Search for the cell housing the specified text and yield its (x, y) center coordinate. 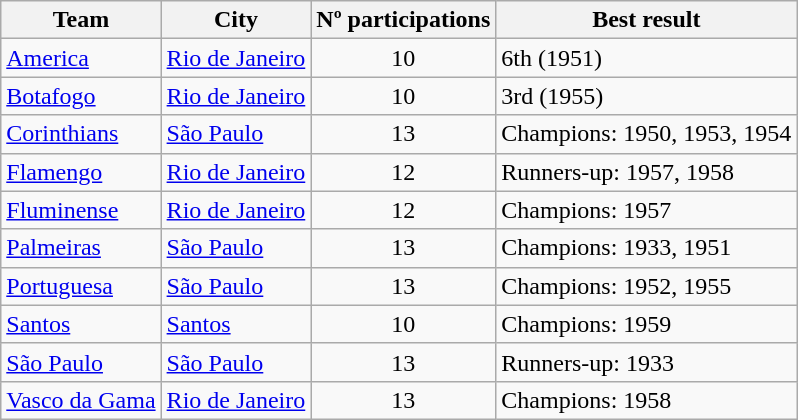
Runners-up: 1957, 1958 (646, 172)
City (236, 20)
America (81, 58)
3rd (1955) (646, 96)
Champions: 1933, 1951 (646, 248)
Flamengo (81, 172)
Team (81, 20)
Best result (646, 20)
Palmeiras (81, 248)
6th (1951) (646, 58)
Fluminense (81, 210)
Champions: 1950, 1953, 1954 (646, 134)
Champions: 1957 (646, 210)
Corinthians (81, 134)
Botafogo (81, 96)
Portuguesa (81, 286)
Champions: 1952, 1955 (646, 286)
Nº participations (404, 20)
Runners-up: 1933 (646, 362)
Champions: 1959 (646, 324)
Champions: 1958 (646, 400)
Vasco da Gama (81, 400)
